Return the (X, Y) coordinate for the center point of the cell that contains the specified text.  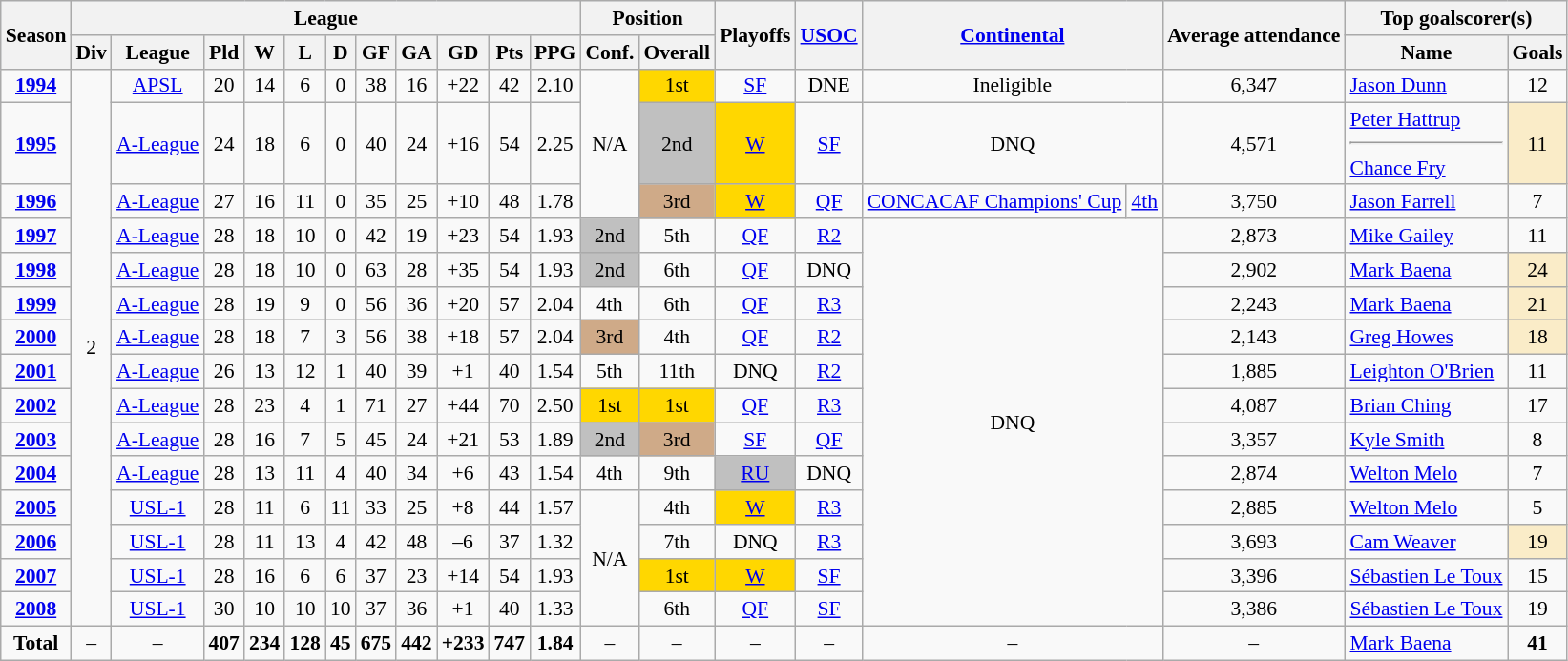
1999 (36, 304)
1.57 (555, 507)
Playoffs (755, 34)
4,087 (1254, 405)
Leighton O'Brien (1426, 372)
9th (677, 474)
Name (1426, 52)
Overall (677, 52)
15 (1538, 576)
D (341, 52)
3 (341, 338)
Goals (1538, 52)
3,693 (1254, 542)
Brian Ching (1426, 405)
2005 (36, 507)
+8 (464, 507)
+14 (464, 576)
2 (92, 347)
+21 (464, 440)
7th (677, 542)
GD (464, 52)
Average attendance (1254, 34)
Cam Weaver (1426, 542)
Mike Gailey (1426, 236)
–6 (464, 542)
2004 (36, 474)
21 (1538, 304)
1.89 (555, 440)
+20 (464, 304)
14 (265, 86)
20 (223, 86)
2,885 (1254, 507)
2.25 (555, 144)
1995 (36, 144)
Season (36, 34)
34 (416, 474)
Jason Farrell (1426, 202)
2002 (36, 405)
2,143 (1254, 338)
11th (677, 372)
1998 (36, 270)
+233 (464, 644)
2001 (36, 372)
43 (510, 474)
2003 (36, 440)
DNE (829, 86)
2000 (36, 338)
39 (416, 372)
Greg Howes (1426, 338)
L (305, 52)
USOC (829, 34)
71 (376, 405)
2,874 (1254, 474)
+23 (464, 236)
CONCACAF Champions' Cup (994, 202)
1997 (36, 236)
33 (376, 507)
128 (305, 644)
+22 (464, 86)
+6 (464, 474)
Ineligible (1013, 86)
407 (223, 644)
70 (510, 405)
Conf. (609, 52)
3,357 (1254, 440)
44 (510, 507)
2008 (36, 609)
30 (223, 609)
+10 (464, 202)
675 (376, 644)
6,347 (1254, 86)
1,885 (1254, 372)
2,873 (1254, 236)
Total (36, 644)
1.33 (555, 609)
8 (1538, 440)
26 (223, 372)
Peter Hattrup Chance Fry (1426, 144)
1.78 (555, 202)
3,396 (1254, 576)
Top goalscorer(s) (1456, 18)
APSL (157, 86)
GA (416, 52)
+16 (464, 144)
RU (755, 474)
35 (376, 202)
Jason Dunn (1426, 86)
442 (416, 644)
+18 (464, 338)
PPG (555, 52)
9 (305, 304)
GF (376, 52)
2007 (36, 576)
41 (1538, 644)
747 (510, 644)
4,571 (1254, 144)
1994 (36, 86)
+35 (464, 270)
Continental (1013, 34)
1.32 (555, 542)
2.50 (555, 405)
Kyle Smith (1426, 440)
Pts (510, 52)
63 (376, 270)
17 (1538, 405)
2006 (36, 542)
234 (265, 644)
3,750 (1254, 202)
1.84 (555, 644)
Pld (223, 52)
Div (92, 52)
53 (510, 440)
Position (647, 18)
+44 (464, 405)
2.10 (555, 86)
3,386 (1254, 609)
1996 (36, 202)
2,243 (1254, 304)
2,902 (1254, 270)
